Find where the given text appears and provide that cell's center as [X, Y] coordinate. 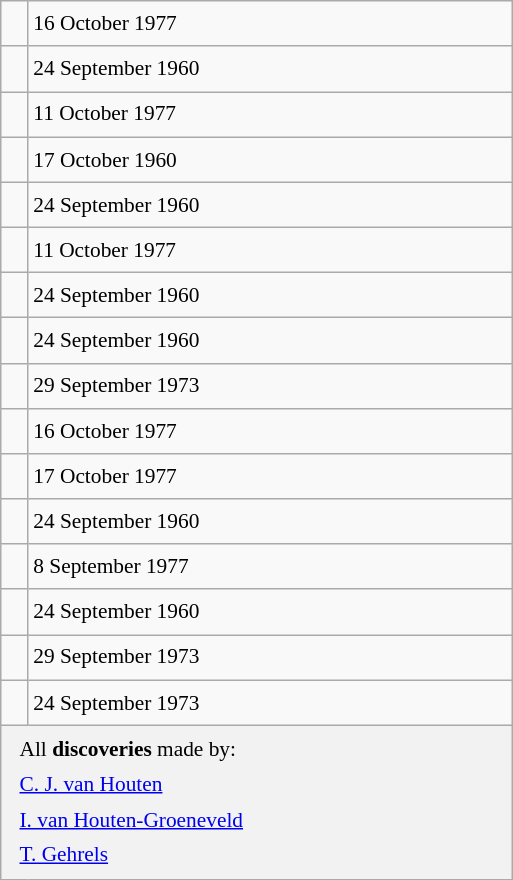
All discoveries made by:C. J. van HoutenI. van Houten-GroeneveldT. Gehrels [256, 802]
8 September 1977 [270, 566]
17 October 1977 [270, 476]
24 September 1973 [270, 702]
17 October 1960 [270, 160]
